Return (x, y) of the center of cell containing provided text 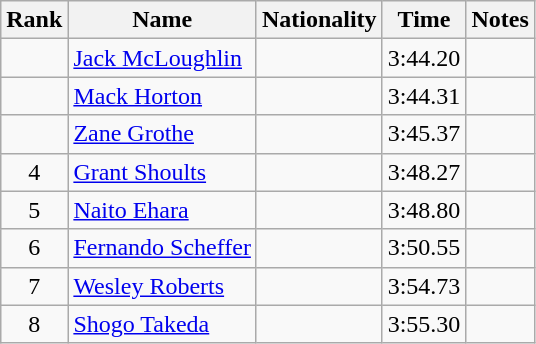
Time (424, 20)
Nationality (319, 20)
Shogo Takeda (162, 324)
Grant Shoults (162, 172)
Rank (34, 20)
6 (34, 248)
5 (34, 210)
Jack McLoughlin (162, 58)
8 (34, 324)
3:44.20 (424, 58)
3:45.37 (424, 134)
3:54.73 (424, 286)
Mack Horton (162, 96)
Name (162, 20)
3:48.80 (424, 210)
Notes (500, 20)
3:48.27 (424, 172)
Wesley Roberts (162, 286)
Naito Ehara (162, 210)
4 (34, 172)
3:55.30 (424, 324)
3:50.55 (424, 248)
7 (34, 286)
Fernando Scheffer (162, 248)
3:44.31 (424, 96)
Zane Grothe (162, 134)
